Return (X, Y) of the center of cell containing provided text 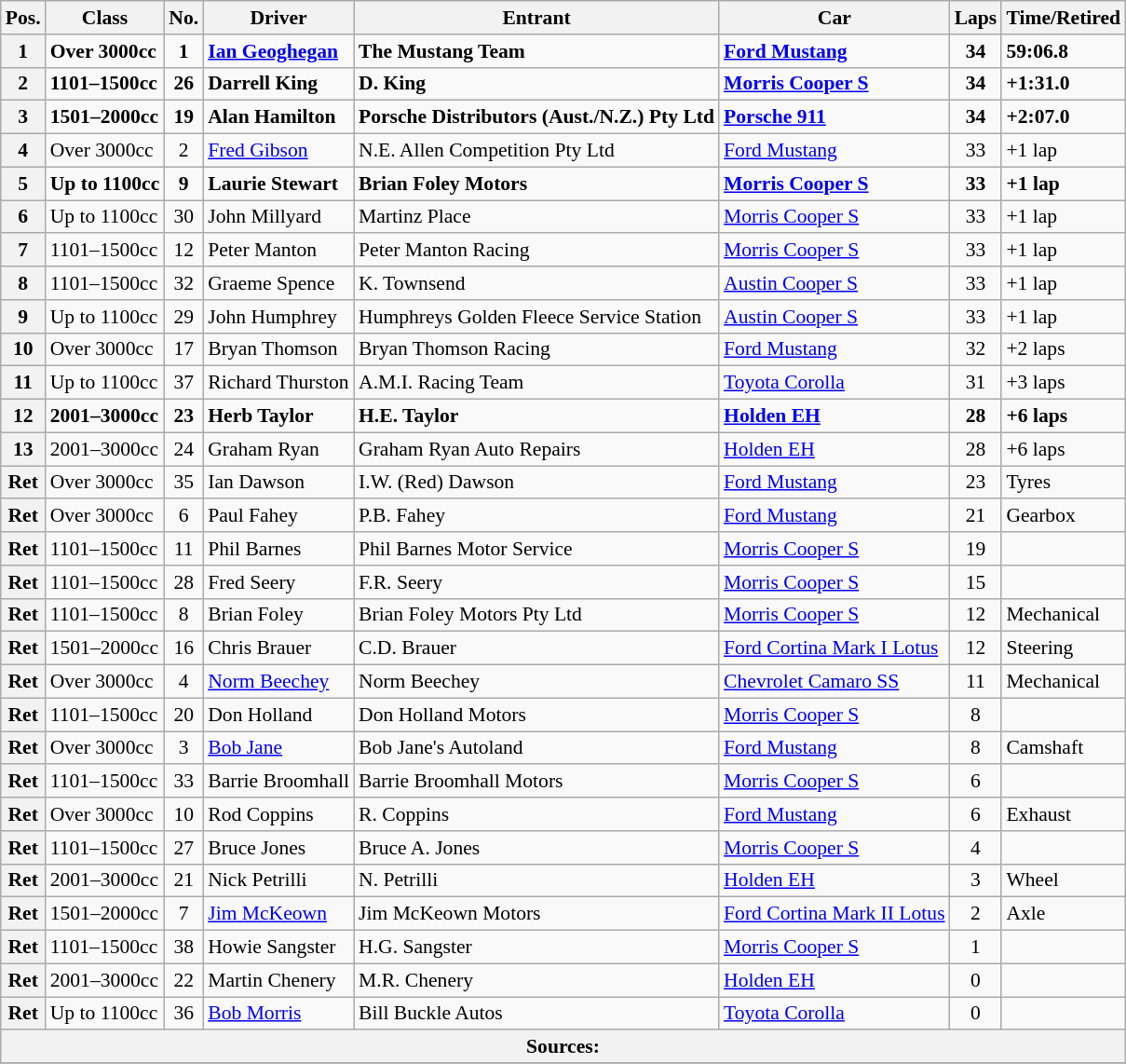
Laurie Stewart (278, 184)
N. Petrilli (536, 880)
Bill Buckle Autos (536, 1014)
Driver (278, 18)
+2 laps (1064, 349)
Fred Seery (278, 582)
Don Holland (278, 715)
Gearbox (1064, 516)
31 (976, 383)
Peter Manton Racing (536, 251)
F.R. Seery (536, 582)
Jim McKeown (278, 914)
Graham Ryan (278, 449)
Steering (1064, 648)
K. Townsend (536, 283)
Camshaft (1064, 748)
Entrant (536, 18)
Fred Gibson (278, 151)
P.B. Fahey (536, 516)
+2:07.0 (1064, 117)
Chevrolet Camaro SS (834, 682)
Ford Cortina Mark I Lotus (834, 648)
Laps (976, 18)
John Humphrey (278, 317)
24 (183, 449)
Nick Petrilli (278, 880)
C.D. Brauer (536, 648)
Jim McKeown Motors (536, 914)
Herb Taylor (278, 416)
R. Coppins (536, 814)
Bob Jane (278, 748)
Brian Foley Motors (536, 184)
Porsche Distributors (Aust./N.Z.) Pty Ltd (536, 117)
Peter Manton (278, 251)
Axle (1064, 914)
Alan Hamilton (278, 117)
Phil Barnes Motor Service (536, 549)
Rod Coppins (278, 814)
Pos. (23, 18)
36 (183, 1014)
Brian Foley (278, 615)
Sources: (563, 1047)
Bob Morris (278, 1014)
38 (183, 948)
Martin Chenery (278, 980)
Graham Ryan Auto Repairs (536, 449)
Darrell King (278, 84)
Bob Jane's Autoland (536, 748)
Bryan Thomson Racing (536, 349)
Porsche 911 (834, 117)
I.W. (Red) Dawson (536, 483)
17 (183, 349)
Don Holland Motors (536, 715)
35 (183, 483)
Paul Fahey (278, 516)
Bruce A. Jones (536, 848)
+3 laps (1064, 383)
5 (23, 184)
Wheel (1064, 880)
Time/Retired (1064, 18)
A.M.I. Racing Team (536, 383)
30 (183, 217)
Graeme Spence (278, 283)
Ford Cortina Mark II Lotus (834, 914)
59:06.8 (1064, 51)
Ian Dawson (278, 483)
Tyres (1064, 483)
Richard Thurston (278, 383)
The Mustang Team (536, 51)
15 (976, 582)
Barrie Broomhall Motors (536, 782)
26 (183, 84)
John Millyard (278, 217)
29 (183, 317)
Class (105, 18)
D. King (536, 84)
22 (183, 980)
Chris Brauer (278, 648)
Car (834, 18)
13 (23, 449)
+1:31.0 (1064, 84)
37 (183, 383)
27 (183, 848)
Barrie Broomhall (278, 782)
20 (183, 715)
H.E. Taylor (536, 416)
M.R. Chenery (536, 980)
Martinz Place (536, 217)
N.E. Allen Competition Pty Ltd (536, 151)
Brian Foley Motors Pty Ltd (536, 615)
Howie Sangster (278, 948)
Bruce Jones (278, 848)
Exhaust (1064, 814)
Bryan Thomson (278, 349)
Humphreys Golden Fleece Service Station (536, 317)
16 (183, 648)
No. (183, 18)
Ian Geoghegan (278, 51)
H.G. Sangster (536, 948)
Phil Barnes (278, 549)
